Provide the [x, y] coordinate of the cell's center where the given text is located.  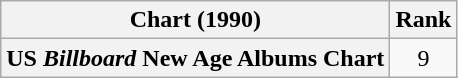
US Billboard New Age Albums Chart [196, 58]
9 [424, 58]
Chart (1990) [196, 20]
Rank [424, 20]
